Return the [X, Y] coordinate for the center point of the cell that contains the specified text.  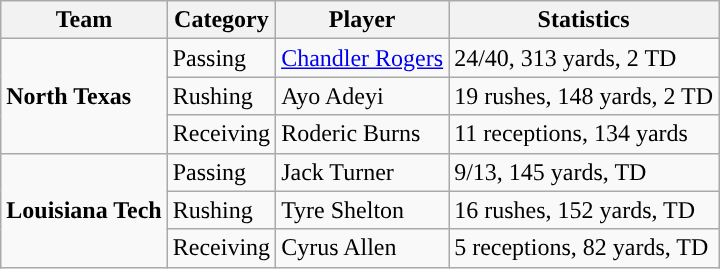
9/13, 145 yards, TD [584, 172]
Jack Turner [362, 172]
11 receptions, 134 yards [584, 134]
Chandler Rogers [362, 58]
North Texas [84, 96]
5 receptions, 82 yards, TD [584, 248]
16 rushes, 152 yards, TD [584, 210]
Cyrus Allen [362, 248]
Player [362, 20]
Louisiana Tech [84, 210]
19 rushes, 148 yards, 2 TD [584, 96]
24/40, 313 yards, 2 TD [584, 58]
Team [84, 20]
Category [221, 20]
Statistics [584, 20]
Tyre Shelton [362, 210]
Roderic Burns [362, 134]
Ayo Adeyi [362, 96]
